Detect which cell encompasses the target text, then output its [X, Y] center coordinate. 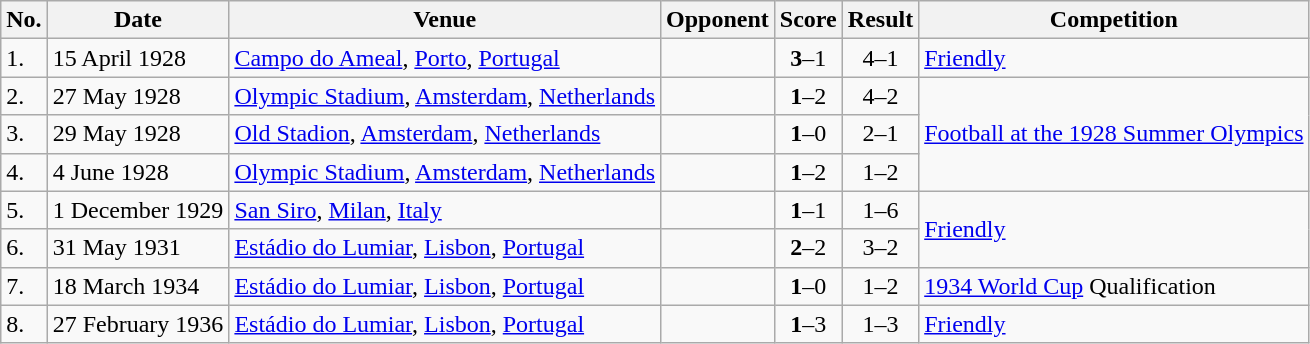
27 May 1928 [138, 96]
31 May 1931 [138, 248]
San Siro, Milan, Italy [445, 210]
Football at the 1928 Summer Olympics [1114, 134]
3–2 [880, 248]
Old Stadion, Amsterdam, Netherlands [445, 134]
Result [880, 20]
2. [24, 96]
3–1 [808, 58]
7. [24, 286]
4 June 1928 [138, 172]
Campo do Ameal, Porto, Portugal [445, 58]
1–1 [808, 210]
8. [24, 324]
1. [24, 58]
4. [24, 172]
6. [24, 248]
1934 World Cup Qualification [1114, 286]
18 March 1934 [138, 286]
29 May 1928 [138, 134]
Opponent [718, 20]
1–6 [880, 210]
2–2 [808, 248]
Date [138, 20]
Competition [1114, 20]
2–1 [880, 134]
5. [24, 210]
1 December 1929 [138, 210]
27 February 1936 [138, 324]
4–2 [880, 96]
Venue [445, 20]
Score [808, 20]
4–1 [880, 58]
3. [24, 134]
No. [24, 20]
15 April 1928 [138, 58]
